Return the (X, Y) coordinate for the center point of the cell that contains the specified text.  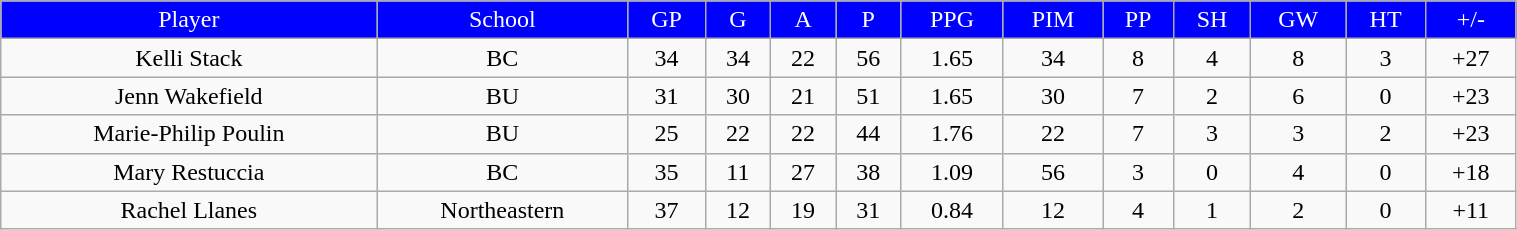
Northeastern (502, 210)
+27 (1471, 58)
1.76 (952, 134)
SH (1212, 20)
Player (189, 20)
Kelli Stack (189, 58)
44 (868, 134)
37 (667, 210)
21 (802, 96)
+/- (1471, 20)
G (738, 20)
1.09 (952, 172)
Rachel Llanes (189, 210)
P (868, 20)
PPG (952, 20)
25 (667, 134)
0.84 (952, 210)
PIM (1053, 20)
35 (667, 172)
+11 (1471, 210)
51 (868, 96)
Mary Restuccia (189, 172)
HT (1386, 20)
38 (868, 172)
19 (802, 210)
GW (1298, 20)
PP (1138, 20)
11 (738, 172)
School (502, 20)
A (802, 20)
Jenn Wakefield (189, 96)
27 (802, 172)
1 (1212, 210)
Marie-Philip Poulin (189, 134)
6 (1298, 96)
GP (667, 20)
+18 (1471, 172)
